Identify which cell holds the provided text, then report its [X, Y] central coordinate. 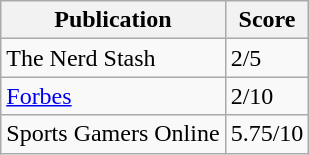
Score [267, 20]
2/5 [267, 58]
5.75/10 [267, 134]
Forbes [113, 96]
Sports Gamers Online [113, 134]
2/10 [267, 96]
Publication [113, 20]
The Nerd Stash [113, 58]
